For the text-containing cell, return its midpoint in [X, Y] coordinate format. 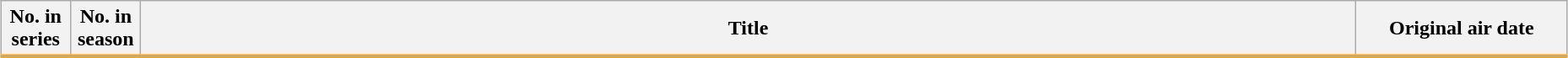
No. in series [35, 29]
Title [748, 29]
Original air date [1462, 29]
No. in season [106, 29]
